Locate the cell with the specified text and output its [x, y] center coordinate. 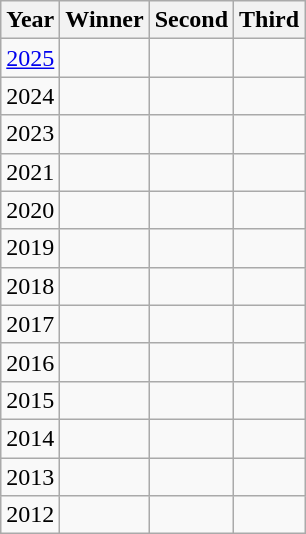
2024 [30, 96]
2017 [30, 324]
2021 [30, 172]
2014 [30, 438]
2016 [30, 362]
2018 [30, 286]
2023 [30, 134]
Winner [104, 20]
2013 [30, 477]
2020 [30, 210]
2025 [30, 58]
Year [30, 20]
Second [191, 20]
2019 [30, 248]
Third [270, 20]
2012 [30, 515]
2015 [30, 400]
